Return (X, Y) of the center of cell containing provided text 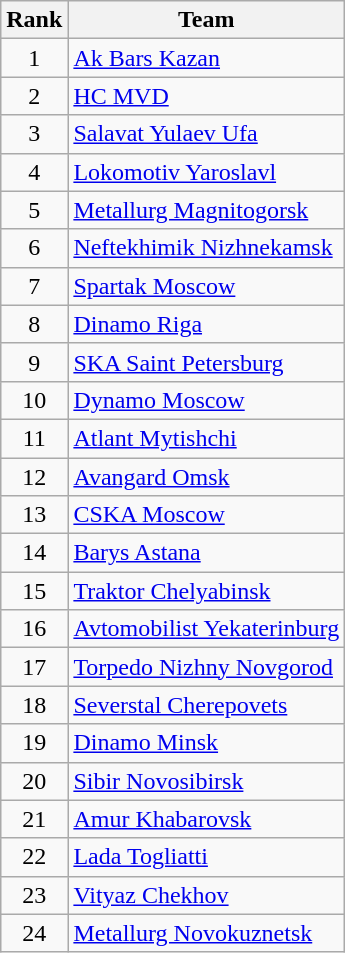
Salavat Yulaev Ufa (206, 134)
Traktor Chelyabinsk (206, 591)
Spartak Moscow (206, 286)
Lokomotiv Yaroslavl (206, 172)
Neftekhimik Nizhnekamsk (206, 248)
Metallurg Magnitogorsk (206, 210)
15 (34, 591)
SKA Saint Petersburg (206, 362)
Sibir Novosibirsk (206, 781)
17 (34, 667)
Atlant Mytishchi (206, 438)
8 (34, 324)
Barys Astana (206, 553)
13 (34, 515)
4 (34, 172)
7 (34, 286)
22 (34, 857)
16 (34, 629)
2 (34, 96)
Lada Togliatti (206, 857)
3 (34, 134)
5 (34, 210)
1 (34, 58)
10 (34, 400)
20 (34, 781)
21 (34, 819)
HC MVD (206, 96)
Amur Khabarovsk (206, 819)
19 (34, 743)
Team (206, 20)
Dynamo Moscow (206, 400)
Dinamo Riga (206, 324)
Vityaz Chekhov (206, 895)
Metallurg Novokuznetsk (206, 933)
18 (34, 705)
11 (34, 438)
Ak Bars Kazan (206, 58)
6 (34, 248)
Avtomobilist Yekaterinburg (206, 629)
9 (34, 362)
CSKA Moscow (206, 515)
Rank (34, 20)
12 (34, 477)
23 (34, 895)
14 (34, 553)
Dinamo Minsk (206, 743)
24 (34, 933)
Avangard Omsk (206, 477)
Severstal Cherepovets (206, 705)
Torpedo Nizhny Novgorod (206, 667)
